Detect which cell encompasses the target text, then output its (X, Y) center coordinate. 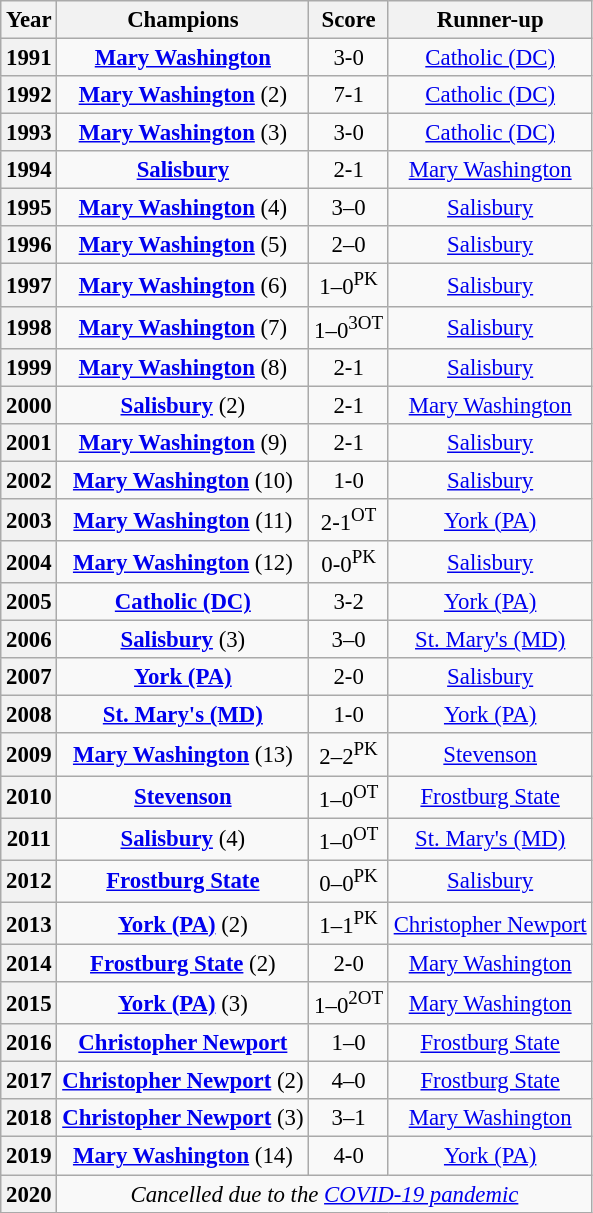
3-2 (349, 602)
Mary Washington (5) (183, 245)
2002 (29, 480)
1994 (29, 170)
1–0PK (349, 285)
2017 (29, 1081)
Salisbury (3) (183, 640)
Champions (183, 20)
1–0 (349, 1043)
Cancelled due to the COVID-19 pandemic (324, 1194)
2–0 (349, 245)
1993 (29, 133)
Mary Washington (12) (183, 562)
Christopher Newport (2) (183, 1081)
2000 (29, 405)
Mary Washington (7) (183, 327)
1–03OT (349, 327)
1998 (29, 327)
0-0PK (349, 562)
Christopher Newport (3) (183, 1119)
7-1 (349, 95)
2014 (29, 964)
2005 (29, 602)
2003 (29, 520)
Mary Washington (13) (183, 755)
Mary Washington (2) (183, 95)
2012 (29, 881)
Mary Washington (10) (183, 480)
2004 (29, 562)
4–0 (349, 1081)
Mary Washington (14) (183, 1156)
1991 (29, 58)
0–0PK (349, 881)
2010 (29, 797)
Runner-up (490, 20)
2013 (29, 923)
2016 (29, 1043)
1999 (29, 367)
2015 (29, 1003)
Mary Washington (3) (183, 133)
2009 (29, 755)
1–1PK (349, 923)
2020 (29, 1194)
Mary Washington (6) (183, 285)
2018 (29, 1119)
4-0 (349, 1156)
Score (349, 20)
Mary Washington (9) (183, 443)
1996 (29, 245)
3–1 (349, 1119)
2006 (29, 640)
Frostburg State (2) (183, 964)
1997 (29, 285)
2011 (29, 839)
1–02OT (349, 1003)
Mary Washington (4) (183, 208)
York (PA) (3) (183, 1003)
2008 (29, 715)
Salisbury (2) (183, 405)
Mary Washington (8) (183, 367)
2–2PK (349, 755)
Year (29, 20)
2-1OT (349, 520)
2019 (29, 1156)
1992 (29, 95)
Mary Washington (11) (183, 520)
Salisbury (4) (183, 839)
2007 (29, 677)
2001 (29, 443)
1995 (29, 208)
York (PA) (2) (183, 923)
